Determine the (x, y) coordinate at the center of the cell enclosing the given text.  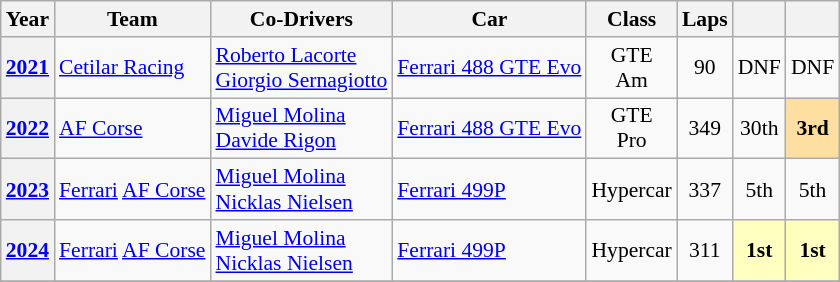
Miguel Molina Davide Rigon (301, 128)
90 (705, 68)
Laps (705, 19)
2022 (28, 128)
Roberto Lacorte Giorgio Sernagiotto (301, 68)
Year (28, 19)
2021 (28, 68)
337 (705, 190)
Class (631, 19)
349 (705, 128)
GTEPro (631, 128)
3rd (812, 128)
Co-Drivers (301, 19)
30th (760, 128)
AF Corse (132, 128)
311 (705, 250)
Cetilar Racing (132, 68)
2023 (28, 190)
Team (132, 19)
2024 (28, 250)
Car (489, 19)
GTEAm (631, 68)
